Identify which cell holds the provided text, then report its [x, y] central coordinate. 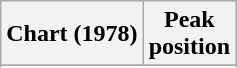
Peakposition [189, 34]
Chart (1978) [72, 34]
